Identify which cell holds the provided text, then report its (X, Y) central coordinate. 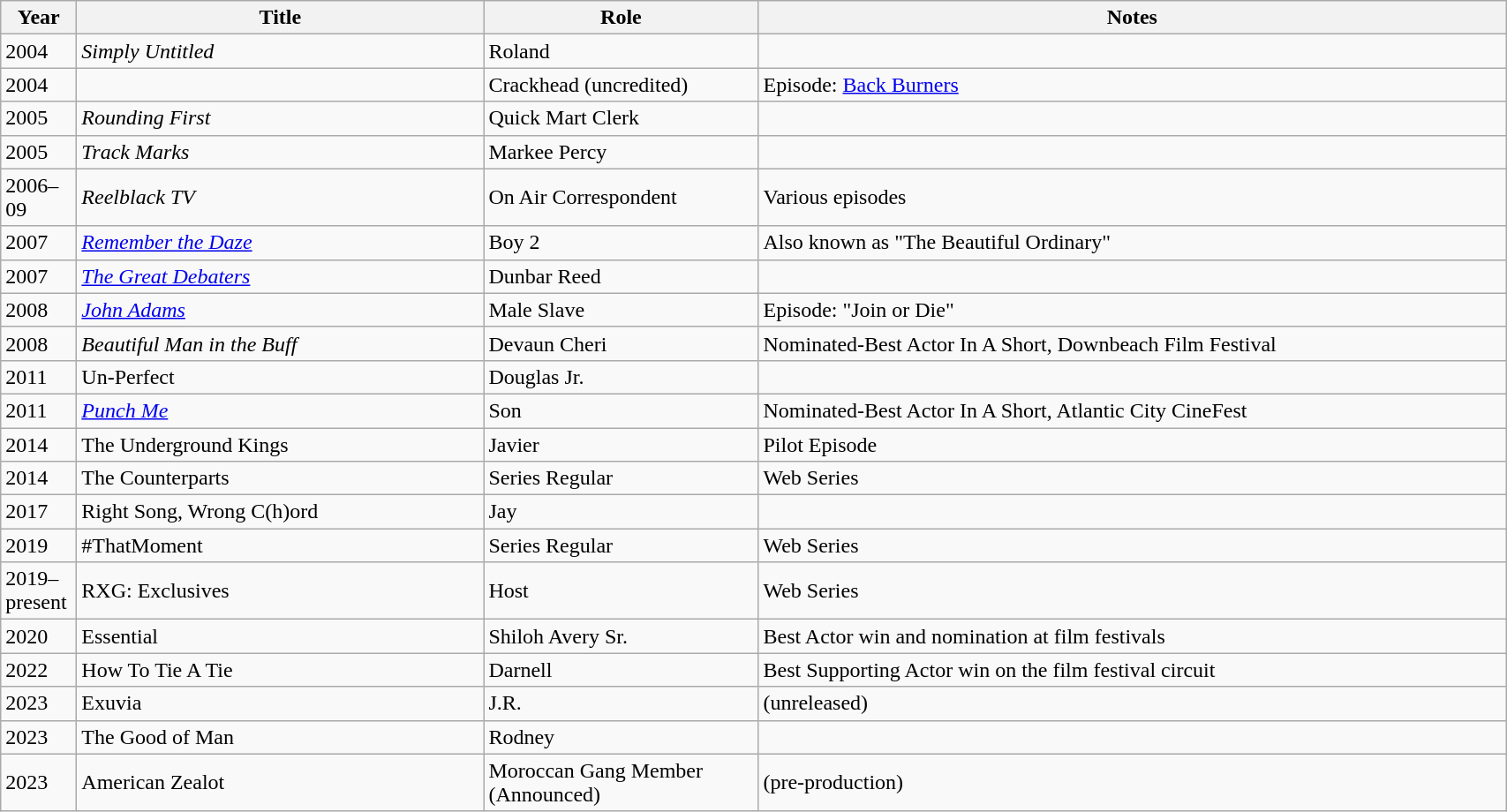
2020 (39, 636)
Boy 2 (622, 243)
2019–present (39, 591)
Douglas Jr. (622, 377)
Essential (281, 636)
2022 (39, 670)
The Counterparts (281, 478)
Crackhead (uncredited) (622, 85)
2006–09 (39, 198)
Episode: "Join or Die" (1132, 310)
(unreleased) (1132, 703)
How To Tie A Tie (281, 670)
Track Marks (281, 152)
The Good of Man (281, 737)
RXG: Exclusives (281, 591)
Host (622, 591)
Best Actor win and nomination at film festivals (1132, 636)
(pre-production) (1132, 782)
Rodney (622, 737)
Title (281, 18)
J.R. (622, 703)
Pilot Episode (1132, 444)
Punch Me (281, 410)
Quick Mart Clerk (622, 118)
Shiloh Avery Sr. (622, 636)
Markee Percy (622, 152)
Beautiful Man in the Buff (281, 343)
Devaun Cheri (622, 343)
Exuvia (281, 703)
On Air Correspondent (622, 198)
Role (622, 18)
Jay (622, 512)
Episode: Back Burners (1132, 85)
Nominated-Best Actor In A Short, Atlantic City CineFest (1132, 410)
Dunbar Reed (622, 276)
Reelblack TV (281, 198)
The Great Debaters (281, 276)
2019 (39, 545)
Male Slave (622, 310)
The Underground Kings (281, 444)
Moroccan Gang Member (Announced) (622, 782)
Nominated-Best Actor In A Short, Downbeach Film Festival (1132, 343)
Various episodes (1132, 198)
Darnell (622, 670)
Javier (622, 444)
John Adams (281, 310)
Rounding First (281, 118)
Also known as "The Beautiful Ordinary" (1132, 243)
Year (39, 18)
American Zealot (281, 782)
Son (622, 410)
Remember the Daze (281, 243)
2017 (39, 512)
#ThatMoment (281, 545)
Best Supporting Actor win on the film festival circuit (1132, 670)
Roland (622, 51)
Simply Untitled (281, 51)
Notes (1132, 18)
Un-Perfect (281, 377)
Right Song, Wrong C(h)ord (281, 512)
